Provide the (x, y) coordinate of the cell's center where the given text is located.  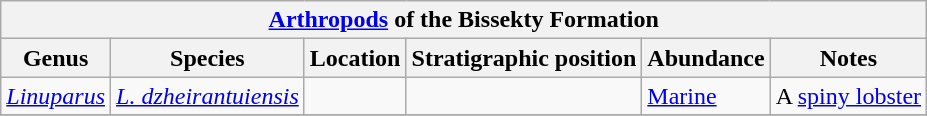
L. dzheirantuiensis (208, 96)
Abundance (706, 58)
Species (208, 58)
Notes (848, 58)
Genus (56, 58)
Stratigraphic position (524, 58)
Arthropods of the Bissekty Formation (464, 20)
Location (355, 58)
Marine (706, 96)
Linuparus (56, 96)
A spiny lobster (848, 96)
